Provide the (X, Y) coordinate of the cell's center where the given text is located.  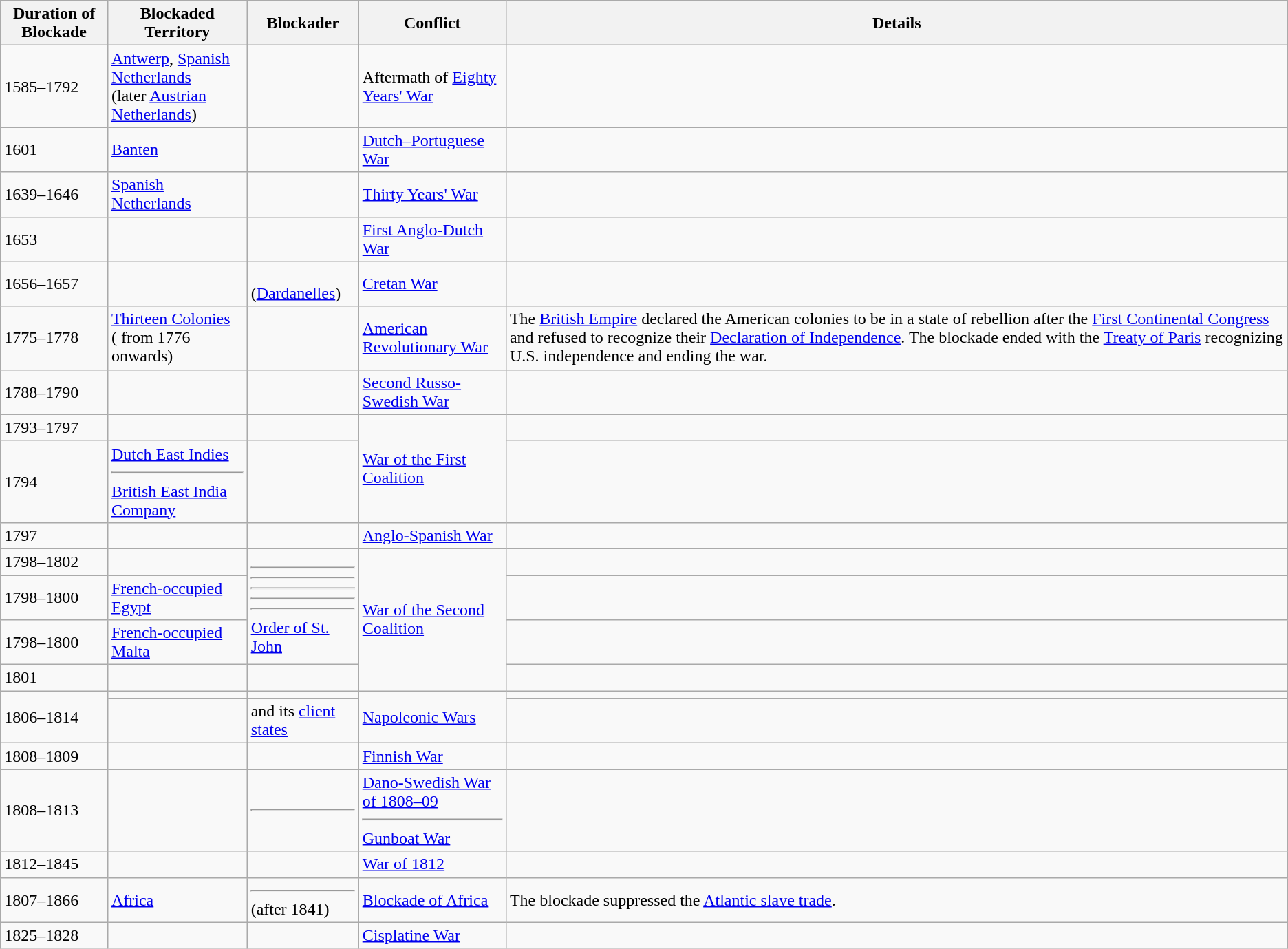
Dutch–Portuguese War (432, 150)
Dutch East Indies British East India Company (178, 482)
1797 (54, 535)
Dano-Swedish War of 1808–09Gunboat War (432, 811)
Banten (178, 150)
Order of St. John (303, 606)
French-occupied Egypt (178, 597)
War of 1812 (432, 864)
1825–1828 (54, 935)
Anglo-Spanish War (432, 535)
1807–1866 (54, 900)
Thirteen Colonies( from 1776 onwards) (178, 338)
1639–1646 (54, 194)
Blockader (303, 23)
Blockaded Territory (178, 23)
1656–1657 (54, 284)
Details (897, 23)
Second Russo-Swedish War (432, 392)
First Anglo-Dutch War (432, 239)
1794 (54, 482)
Finnish War (432, 756)
Antwerp, Spanish Netherlands(later Austrian Netherlands) (178, 87)
1793–1797 (54, 427)
1808–1809 (54, 756)
Cretan War (432, 284)
1801 (54, 678)
Spanish Netherlands (178, 194)
French-occupied Malta (178, 643)
1653 (54, 239)
War of the First Coalition (432, 468)
Africa (178, 900)
1798–1802 (54, 562)
and its client states (303, 721)
1806–1814 (54, 717)
1585–1792 (54, 87)
Conflict (432, 23)
(Dardanelles) (303, 284)
(after 1841) (303, 900)
1788–1790 (54, 392)
1808–1813 (54, 811)
Cisplatine War (432, 935)
1601 (54, 150)
Duration of Blockade (54, 23)
Thirty Years' War (432, 194)
1812–1845 (54, 864)
The blockade suppressed the Atlantic slave trade. (897, 900)
Aftermath of Eighty Years' War (432, 87)
Blockade of Africa (432, 900)
War of the Second Coalition (432, 619)
1775–1778 (54, 338)
Napoleonic Wars (432, 717)
American Revolutionary War (432, 338)
